Detect which cell encompasses the target text, then output its [x, y] center coordinate. 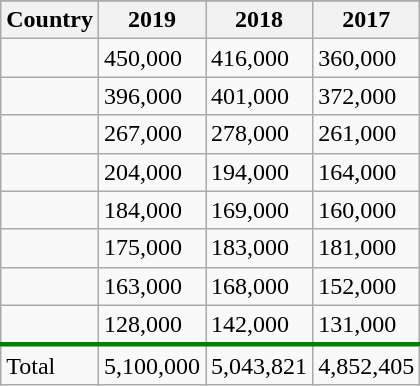
396,000 [152, 96]
5,100,000 [152, 365]
2019 [152, 20]
181,000 [366, 248]
5,043,821 [260, 365]
278,000 [260, 134]
401,000 [260, 96]
Total [50, 365]
261,000 [366, 134]
163,000 [152, 286]
128,000 [152, 325]
184,000 [152, 210]
194,000 [260, 172]
2017 [366, 20]
131,000 [366, 325]
4,852,405 [366, 365]
142,000 [260, 325]
372,000 [366, 96]
360,000 [366, 58]
164,000 [366, 172]
152,000 [366, 286]
2018 [260, 20]
267,000 [152, 134]
160,000 [366, 210]
183,000 [260, 248]
416,000 [260, 58]
169,000 [260, 210]
Country [50, 20]
175,000 [152, 248]
204,000 [152, 172]
450,000 [152, 58]
168,000 [260, 286]
